Find where the given text appears and provide that cell's center as [X, Y] coordinate. 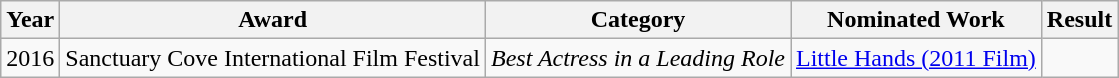
2016 [30, 58]
Little Hands (2011 Film) [916, 58]
Sanctuary Cove International Film Festival [273, 58]
Category [638, 20]
Result [1079, 20]
Award [273, 20]
Nominated Work [916, 20]
Best Actress in a Leading Role [638, 58]
Year [30, 20]
